Return the (x, y) coordinate for the center point of the cell that contains the specified text.  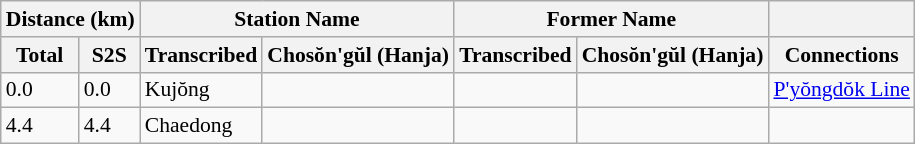
Former Name (611, 19)
S2S (110, 55)
Kujŏng (201, 90)
Station Name (297, 19)
Distance (km) (70, 19)
Chaedong (201, 126)
P'yŏngdŏk Line (842, 90)
Total (40, 55)
Connections (842, 55)
